Scan for the cell matching the given text and deliver its (X, Y) coordinate at center. 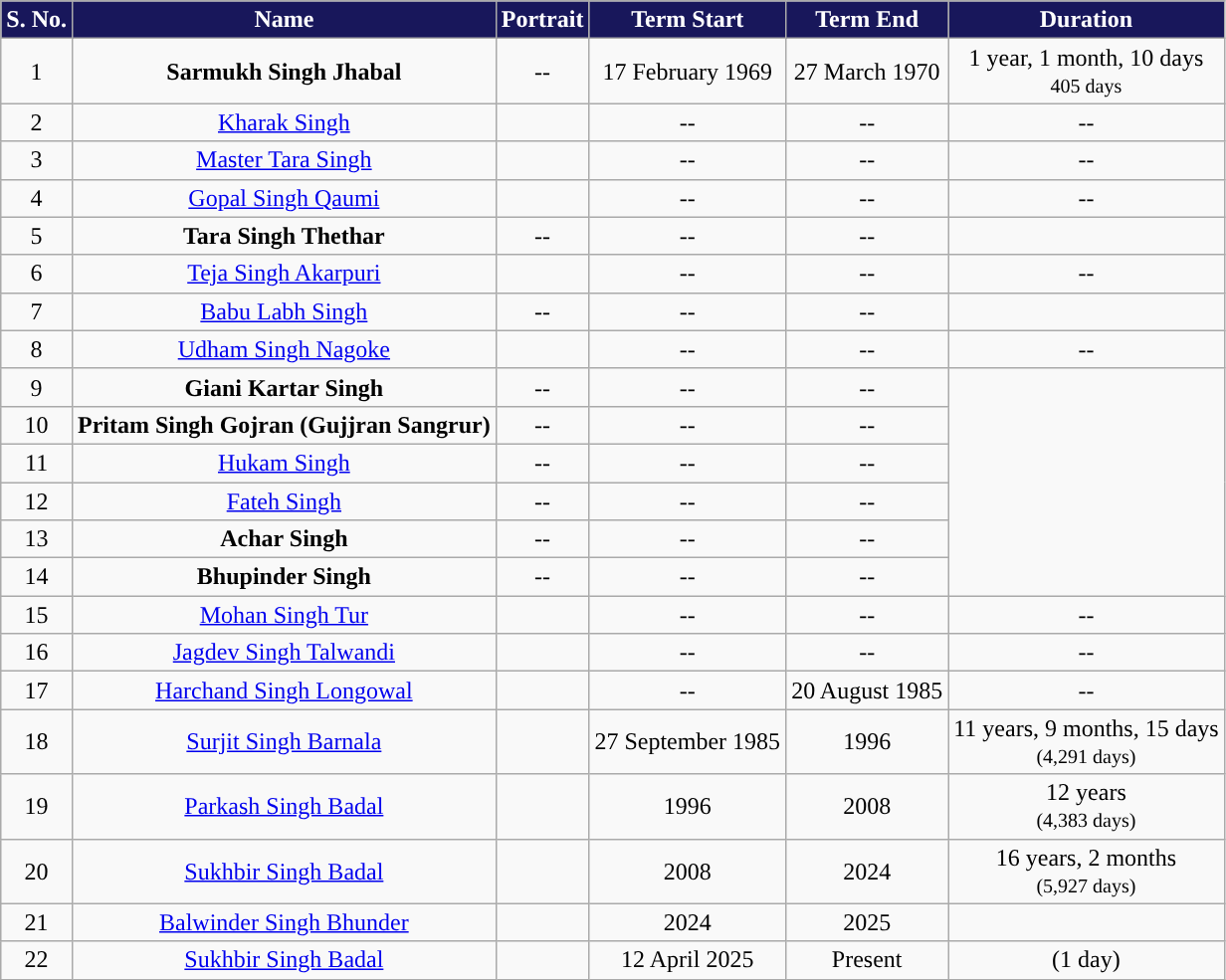
Master Tara Singh (284, 160)
Name (284, 20)
20 August 1985 (868, 690)
Babu Labh Singh (284, 311)
Bhupinder Singh (284, 577)
(1 day) (1087, 960)
7 (37, 311)
12 (37, 500)
18 (37, 742)
17 (37, 690)
9 (37, 387)
Achar Singh (284, 539)
10 (37, 425)
12 April 2025 (688, 960)
Parkash Singh Badal (284, 806)
Teja Singh Akarpuri (284, 274)
13 (37, 539)
Balwinder Singh Bhunder (284, 922)
Surjit Singh Barnala (284, 742)
Hukam Singh (284, 463)
14 (37, 577)
6 (37, 274)
4 (37, 198)
5 (37, 236)
Present (868, 960)
Portrait (542, 20)
Tara Singh Thethar (284, 236)
20 (37, 872)
Jagdev Singh Talwandi (284, 653)
19 (37, 806)
Harchand Singh Longowal (284, 690)
Fateh Singh (284, 500)
Sarmukh Singh Jhabal (284, 72)
11 years, 9 months, 15 days(4,291 days) (1087, 742)
1 (37, 72)
22 (37, 960)
Kharak Singh (284, 122)
16 years, 2 months(5,927 days) (1087, 872)
12 years(4,383 days) (1087, 806)
Udham Singh Nagoke (284, 349)
27 September 1985 (688, 742)
15 (37, 615)
Gopal Singh Qaumi (284, 198)
3 (37, 160)
17 February 1969 (688, 72)
Term End (868, 20)
2 (37, 122)
Duration (1087, 20)
16 (37, 653)
Mohan Singh Tur (284, 615)
1 year, 1 month, 10 days405 days (1087, 72)
Term Start (688, 20)
21 (37, 922)
27 March 1970 (868, 72)
Giani Kartar Singh (284, 387)
8 (37, 349)
Pritam Singh Gojran (Gujjran Sangrur) (284, 425)
11 (37, 463)
2025 (868, 922)
S. No. (37, 20)
